Identify which cell holds the provided text, then report its (X, Y) central coordinate. 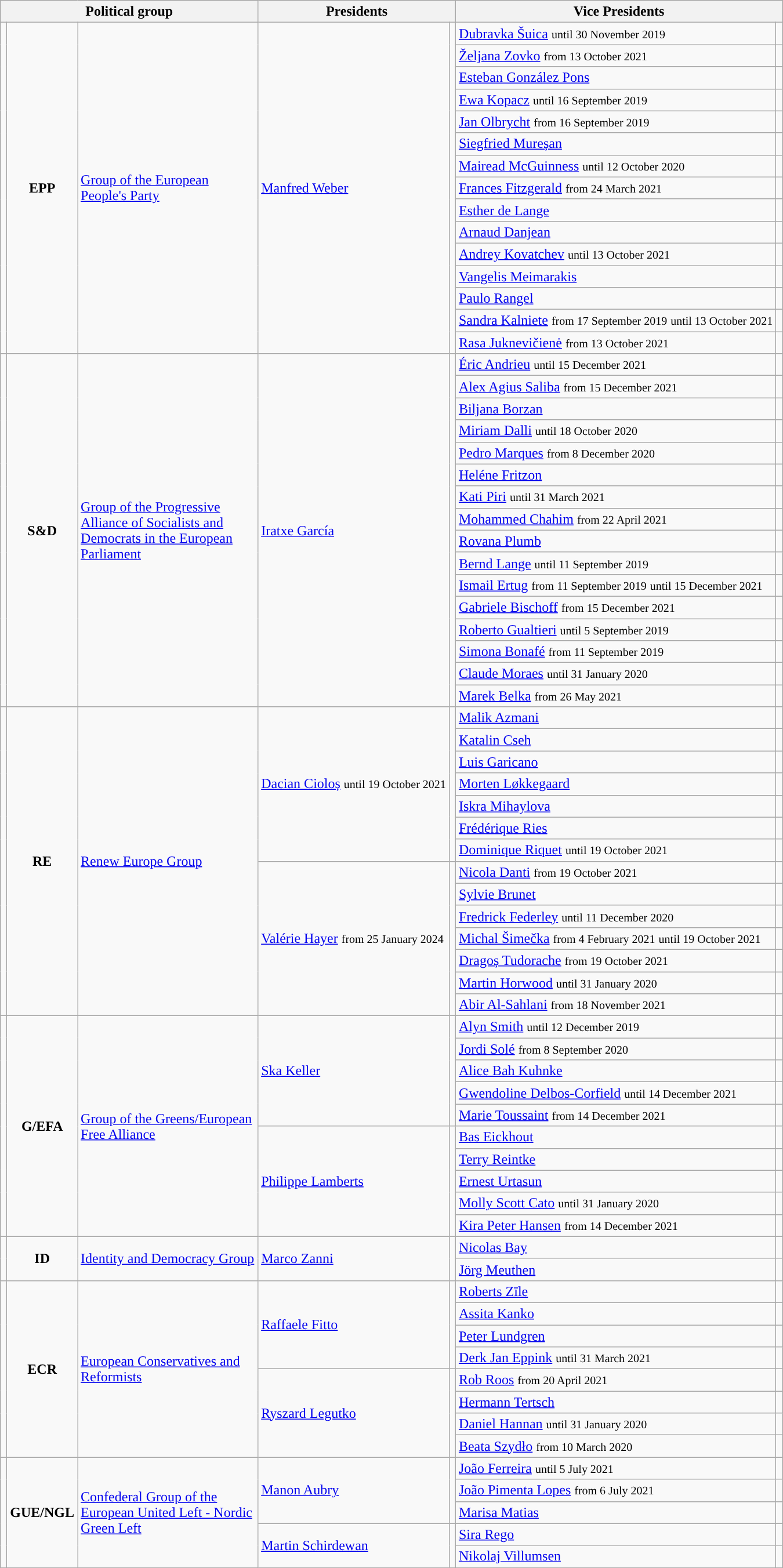
Bernd Lange until 11 September 2019 (615, 563)
Frédérique Ries (615, 828)
Beata Szydło from 10 March 2020 (615, 1446)
Simona Bonafé from 11 September 2019 (615, 652)
Mohammed Chahim from 22 April 2021 (615, 519)
Presidents (357, 12)
Roberts Zīle (615, 1291)
Ernest Urtasun (615, 1181)
Gabriele Bischoff from 15 December 2021 (615, 607)
Esther de Lange (615, 210)
ECR (42, 1369)
Gwendoline Delbos-Corfield until 14 December 2021 (615, 1093)
Jörg Meuthen (615, 1269)
Manon Aubry (354, 1490)
Iskra Mihaylova (615, 806)
EPP (42, 188)
Philippe Lamberts (354, 1181)
Group of the Progressive Alliance of Socialists and Democrats in the European Parliament (168, 530)
Dominique Riquet until 19 October 2021 (615, 850)
Kati Piri until 31 March 2021 (615, 497)
Group of the Greens/European Free Alliance (168, 1126)
Rob Roos from 20 April 2021 (615, 1380)
Alex Agius Saliba from 15 December 2021 (615, 387)
Biljana Borzan (615, 409)
Claude Moraes until 31 January 2020 (615, 674)
Marco Zanni (354, 1258)
Group of the European People's Party (168, 188)
GUE/NGL (42, 1512)
Marisa Matias (615, 1512)
Sira Rego (615, 1534)
Confederal Group of the European United Left - Nordic Green Left (168, 1512)
Željana Zovko from 13 October 2021 (615, 56)
Siegfried Mureșan (615, 144)
Hermann Tertsch (615, 1402)
Malik Azmani (615, 718)
Pedro Marques from 8 December 2020 (615, 453)
Martin Schirdewan (354, 1545)
ID (42, 1258)
Mairead McGuinness until 12 October 2020 (615, 166)
Luis Garicano (615, 762)
Ska Keller (354, 1071)
Jan Olbrycht from 16 September 2019 (615, 122)
Paulo Rangel (615, 299)
European Conservatives and Reformists (168, 1369)
Marie Toussaint from 14 December 2021 (615, 1115)
Esteban González Pons (615, 78)
Heléne Fritzon (615, 475)
RE (42, 862)
Miriam Dalli until 18 October 2020 (615, 431)
Ismail Ertug from 11 September 2019 until 15 December 2021 (615, 585)
Valérie Hayer from 25 January 2024 (354, 938)
Martin Horwood until 31 January 2020 (615, 983)
Political group (129, 12)
Abir Al-Sahlani from 18 November 2021 (615, 1005)
Morten Løkkegaard (615, 784)
Dacian Cioloș until 19 October 2021 (354, 784)
Renew Europe Group (168, 862)
Dubravka Šuica until 30 November 2019 (615, 34)
Katalin Cseh (615, 740)
S&D (42, 530)
Sandra Kalniete from 17 September 2019 until 13 October 2021 (615, 321)
Terry Reintke (615, 1159)
Jordi Solé from 8 September 2020 (615, 1049)
Kira Peter Hansen from 14 December 2021 (615, 1225)
Bas Eickhout (615, 1137)
Vangelis Meimarakis (615, 277)
Daniel Hannan until 31 January 2020 (615, 1424)
Manfred Weber (354, 188)
Ryszard Legutko (354, 1413)
João Ferreira until 5 July 2021 (615, 1468)
Roberto Gualtieri until 5 September 2019 (615, 629)
Derk Jan Eppink until 31 March 2021 (615, 1358)
G/EFA (42, 1126)
Nicola Danti from 19 October 2021 (615, 872)
Alice Bah Kuhnke (615, 1071)
Ewa Kopacz until 16 September 2019 (615, 100)
Assita Kanko (615, 1313)
Peter Lundgren (615, 1335)
Vice Presidents (618, 12)
Sylvie Brunet (615, 894)
Rovana Plumb (615, 541)
Alyn Smith until 12 December 2019 (615, 1027)
Frances Fitzgerald from 24 March 2021 (615, 188)
Molly Scott Cato until 31 January 2020 (615, 1203)
Iratxe García (354, 530)
Marek Belka from 26 May 2021 (615, 696)
Dragoș Tudorache from 19 October 2021 (615, 960)
Rasa Juknevičienė from 13 October 2021 (615, 343)
João Pimenta Lopes from 6 July 2021 (615, 1490)
Nicolas Bay (615, 1247)
Raffaele Fitto (354, 1324)
Fredrick Federley until 11 December 2020 (615, 916)
Arnaud Danjean (615, 232)
Nikolaj Villumsen (615, 1556)
Michal Šimečka from 4 February 2021 until 19 October 2021 (615, 938)
Andrey Kovatchev until 13 October 2021 (615, 254)
Éric Andrieu until 15 December 2021 (615, 365)
Identity and Democracy Group (168, 1258)
